For the text-containing cell, return its midpoint in [X, Y] coordinate format. 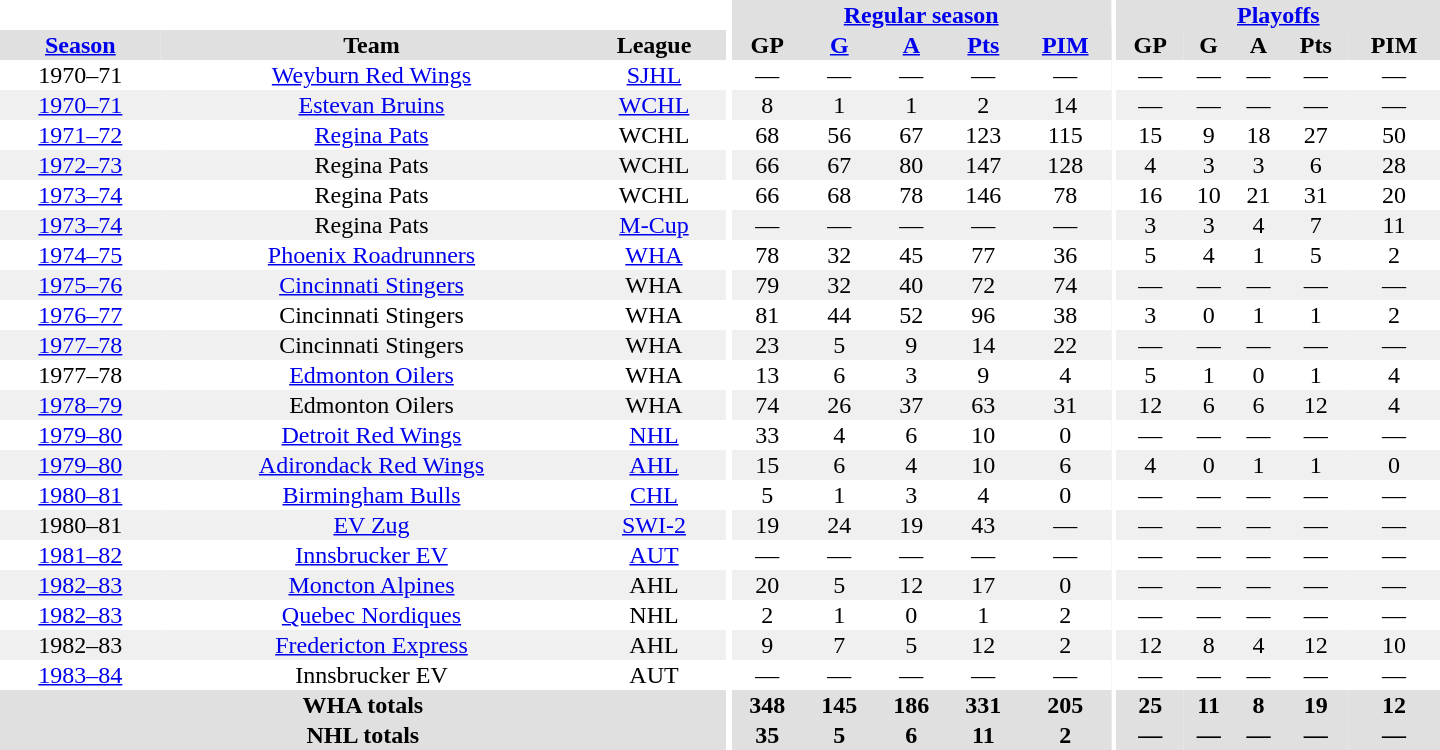
72 [983, 285]
26 [839, 405]
50 [1394, 135]
18 [1259, 135]
79 [767, 285]
45 [911, 255]
23 [767, 345]
1975–76 [80, 285]
44 [839, 315]
1981–82 [80, 555]
1974–75 [80, 255]
128 [1065, 165]
Regular season [921, 15]
Birmingham Bulls [372, 495]
123 [983, 135]
52 [911, 315]
NHL totals [363, 735]
186 [911, 705]
WHA totals [363, 705]
145 [839, 705]
348 [767, 705]
1983–84 [80, 675]
56 [839, 135]
16 [1150, 195]
Quebec Nordiques [372, 615]
SWI-2 [654, 525]
77 [983, 255]
25 [1150, 705]
17 [983, 585]
Team [372, 45]
CHL [654, 495]
33 [767, 435]
331 [983, 705]
Weyburn Red Wings [372, 75]
Fredericton Express [372, 645]
Playoffs [1278, 15]
40 [911, 285]
63 [983, 405]
1976–77 [80, 315]
36 [1065, 255]
38 [1065, 315]
35 [767, 735]
96 [983, 315]
Phoenix Roadrunners [372, 255]
21 [1259, 195]
League [654, 45]
146 [983, 195]
22 [1065, 345]
Season [80, 45]
24 [839, 525]
M-Cup [654, 225]
205 [1065, 705]
EV Zug [372, 525]
SJHL [654, 75]
80 [911, 165]
13 [767, 375]
Adirondack Red Wings [372, 465]
27 [1316, 135]
37 [911, 405]
28 [1394, 165]
81 [767, 315]
147 [983, 165]
115 [1065, 135]
Detroit Red Wings [372, 435]
1972–73 [80, 165]
Moncton Alpines [372, 585]
1978–79 [80, 405]
Estevan Bruins [372, 105]
43 [983, 525]
1971–72 [80, 135]
